Identify which cell holds the provided text, then report its [X, Y] central coordinate. 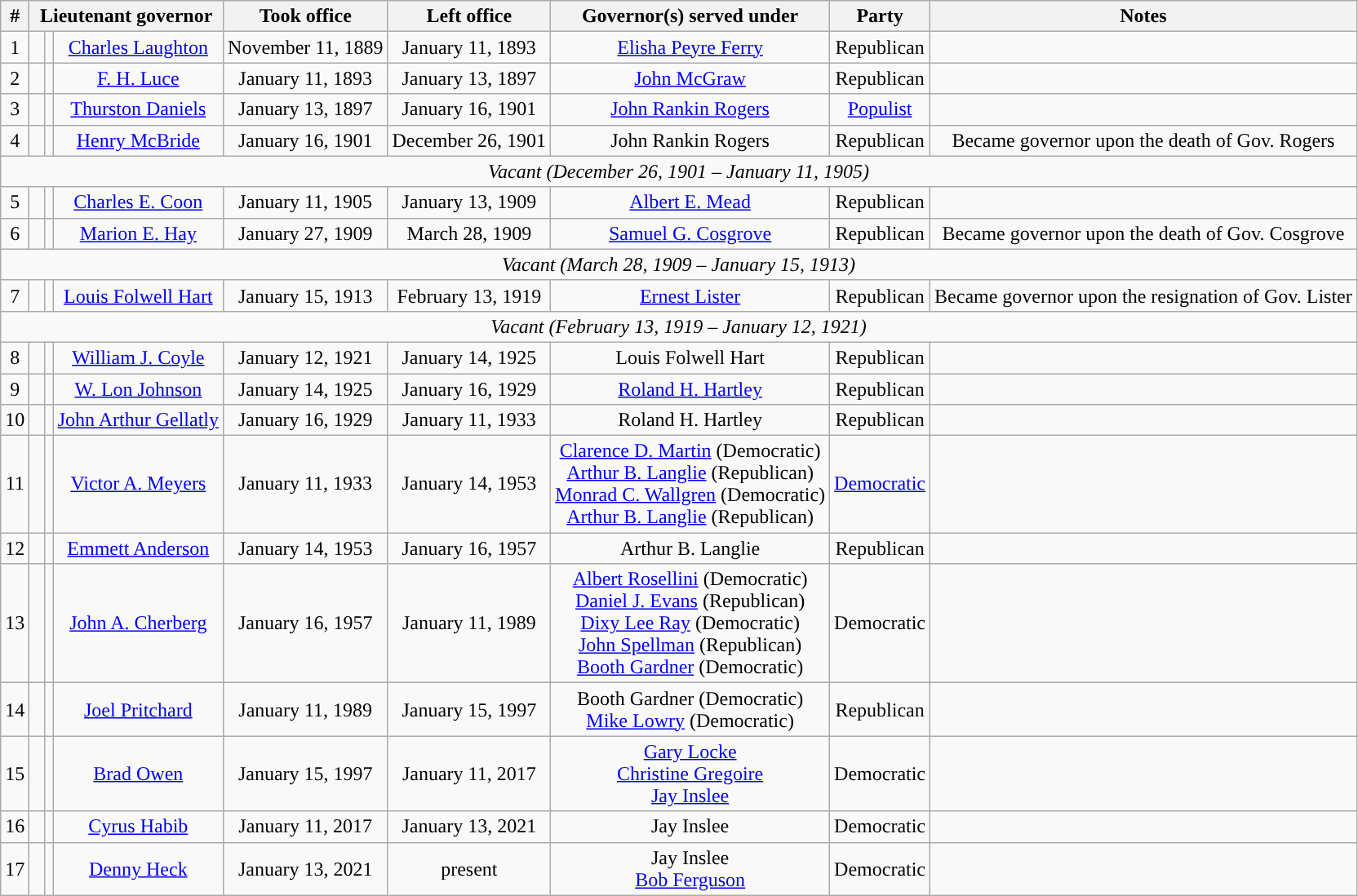
January 12, 1921 [305, 357]
Henry McBride [138, 140]
Arthur B. Langlie [690, 548]
Populist [880, 109]
Jay InsleeBob Ferguson [690, 868]
17 [15, 868]
January 13, 1909 [469, 202]
Thurston Daniels [138, 109]
Vacant (March 28, 1909 – January 15, 1913) [679, 264]
5 [15, 202]
W. Lon Johnson [138, 389]
January 27, 1909 [305, 233]
Charles Laughton [138, 47]
Clarence D. Martin (Democratic)Arthur B. Langlie (Republican)Monrad C. Wallgren (Democratic)Arthur B. Langlie (Republican) [690, 485]
Elisha Peyre Ferry [690, 47]
present [469, 868]
Denny Heck [138, 868]
Albert Rosellini (Democratic)Daniel J. Evans (Republican)Dixy Lee Ray (Democratic)John Spellman (Republican)Booth Gardner (Democratic) [690, 623]
Gary LockeChristine GregoireJay Inslee [690, 774]
Vacant (December 26, 1901 – January 11, 1905) [679, 171]
13 [15, 623]
7 [15, 295]
February 13, 1919 [469, 295]
Booth Gardner (Democratic)Mike Lowry (Democratic) [690, 710]
4 [15, 140]
11 [15, 485]
6 [15, 233]
Notes [1144, 16]
Vacant (February 13, 1919 – January 12, 1921) [679, 326]
16 [15, 827]
Became governor upon the death of Gov. Cosgrove [1144, 233]
John Arthur Gellatly [138, 420]
# [15, 16]
January 15, 1913 [305, 295]
November 11, 1889 [305, 47]
William J. Coyle [138, 357]
Victor A. Meyers [138, 485]
15 [15, 774]
14 [15, 710]
F. H. Luce [138, 78]
John A. Cherberg [138, 623]
December 26, 1901 [469, 140]
Governor(s) served under [690, 16]
Became governor upon the resignation of Gov. Lister [1144, 295]
Charles E. Coon [138, 202]
Lieutenant governor [126, 16]
Became governor upon the death of Gov. Rogers [1144, 140]
Took office [305, 16]
1 [15, 47]
January 11, 1905 [305, 202]
Samuel G. Cosgrove [690, 233]
John McGraw [690, 78]
Emmett Anderson [138, 548]
Joel Pritchard [138, 710]
12 [15, 548]
8 [15, 357]
Marion E. Hay [138, 233]
10 [15, 420]
2 [15, 78]
Party [880, 16]
Jay Inslee [690, 827]
Brad Owen [138, 774]
Cyrus Habib [138, 827]
March 28, 1909 [469, 233]
Left office [469, 16]
Ernest Lister [690, 295]
Albert E. Mead [690, 202]
9 [15, 389]
3 [15, 109]
